Provide the (X, Y) coordinate of the cell's center where the given text is located.  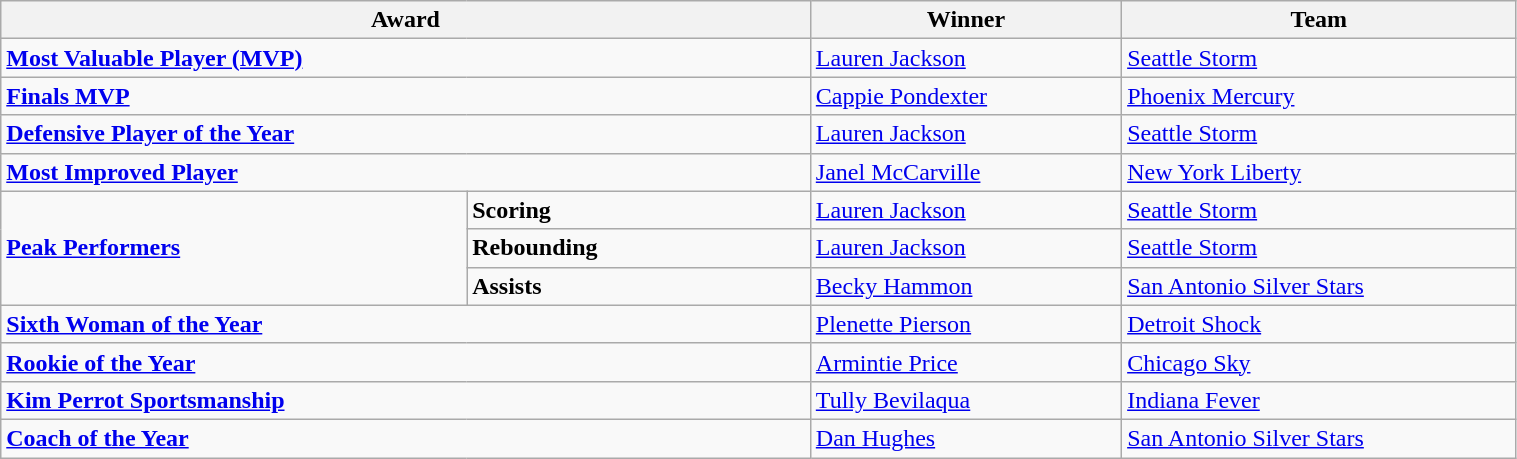
Winner (966, 20)
Most Valuable Player (MVP) (406, 58)
Team (1319, 20)
Assists (639, 286)
Defensive Player of the Year (406, 134)
Scoring (639, 210)
Tully Bevilaqua (966, 400)
Award (406, 20)
New York Liberty (1319, 172)
Most Improved Player (406, 172)
Cappie Pondexter (966, 96)
Rookie of the Year (406, 362)
Detroit Shock (1319, 324)
Dan Hughes (966, 438)
Peak Performers (234, 248)
Becky Hammon (966, 286)
Finals MVP (406, 96)
Phoenix Mercury (1319, 96)
Coach of the Year (406, 438)
Indiana Fever (1319, 400)
Chicago Sky (1319, 362)
Kim Perrot Sportsmanship (406, 400)
Rebounding (639, 248)
Plenette Pierson (966, 324)
Janel McCarville (966, 172)
Sixth Woman of the Year (406, 324)
Armintie Price (966, 362)
